Locate the cell with the specified text and output its (X, Y) center coordinate. 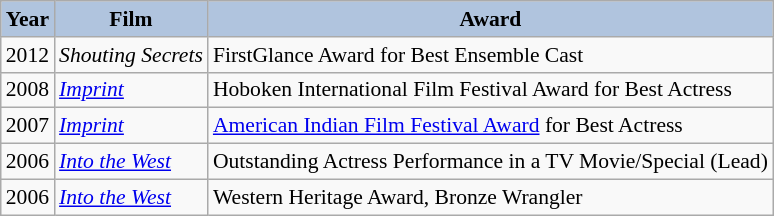
Film (131, 19)
2012 (28, 55)
2008 (28, 90)
American Indian Film Festival Award for Best Actress (490, 126)
Outstanding Actress Performance in a TV Movie/Special (Lead) (490, 162)
Award (490, 19)
Western Heritage Award, Bronze Wrangler (490, 197)
Shouting Secrets (131, 55)
Year (28, 19)
Hoboken International Film Festival Award for Best Actress (490, 90)
2007 (28, 126)
FirstGlance Award for Best Ensemble Cast (490, 55)
